Return [X, Y] of the center of cell containing provided text 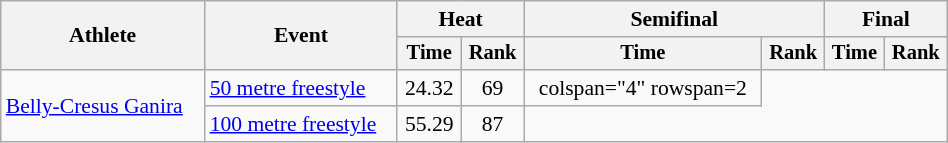
87 [492, 124]
24.32 [429, 88]
Final [886, 19]
Semifinal [674, 19]
69 [492, 88]
colspan="4" rowspan=2 [643, 88]
Event [302, 36]
Belly-Cresus Ganira [103, 106]
55.29 [429, 124]
50 metre freestyle [302, 88]
Heat [460, 19]
Athlete [103, 36]
100 metre freestyle [302, 124]
